Pinpoint the cell where the given text exists, returning its [X, Y] midpoint coordinate. 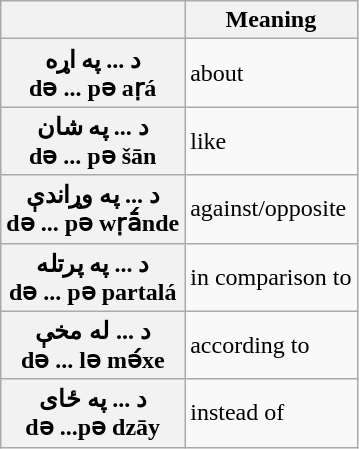
د ... په شانdə ... pə šān [93, 141]
د ... په پرتلهdə ... pə partalá [93, 277]
about [271, 73]
Meaning [271, 20]
against/opposite [271, 209]
د ... له مخېdə ... lə mә́xe [93, 345]
according to [271, 345]
د ... په ځایdə ...pə dzāy [93, 413]
instead of [271, 413]
د ... په وړاندېdə ... pə wṛā́nde [93, 209]
like [271, 141]
د ... په اړهdə ... pə aṛá [93, 73]
in comparison to [271, 277]
